Scan for the cell matching the given text and deliver its (x, y) coordinate at center. 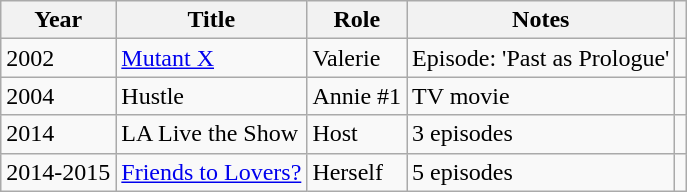
TV movie (541, 96)
3 episodes (541, 134)
2014-2015 (58, 172)
Title (212, 20)
Valerie (357, 58)
LA Live the Show (212, 134)
Year (58, 20)
2002 (58, 58)
Episode: 'Past as Prologue' (541, 58)
Herself (357, 172)
Notes (541, 20)
Role (357, 20)
Mutant X (212, 58)
Annie #1 (357, 96)
Hustle (212, 96)
Friends to Lovers? (212, 172)
5 episodes (541, 172)
Host (357, 134)
2004 (58, 96)
2014 (58, 134)
